Return [x, y] of the center of cell containing provided text 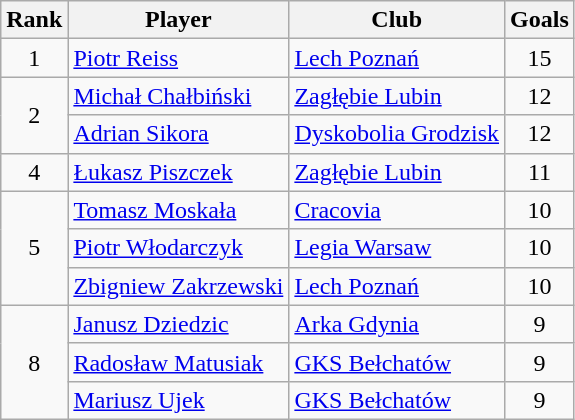
Arka Gdynia [397, 324]
Mariusz Ujek [178, 400]
4 [34, 172]
Tomasz Moskała [178, 210]
Legia Warsaw [397, 248]
Janusz Dziedzic [178, 324]
Piotr Reiss [178, 58]
Dyskobolia Grodzisk [397, 134]
Piotr Włodarczyk [178, 248]
Player [178, 20]
Adrian Sikora [178, 134]
Michał Chałbiński [178, 96]
Radosław Matusiak [178, 362]
1 [34, 58]
11 [540, 172]
5 [34, 248]
Club [397, 20]
Goals [540, 20]
15 [540, 58]
Zbigniew Zakrzewski [178, 286]
Cracovia [397, 210]
8 [34, 362]
Rank [34, 20]
2 [34, 115]
Łukasz Piszczek [178, 172]
